Identify which cell holds the provided text, then report its [x, y] central coordinate. 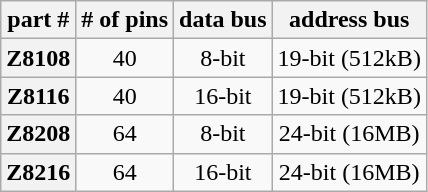
part # [38, 20]
address bus [349, 20]
Z8108 [38, 58]
# of pins [125, 20]
Z8216 [38, 172]
data bus [223, 20]
Z8116 [38, 96]
Z8208 [38, 134]
